Find where the given text appears and provide that cell's center as (X, Y) coordinate. 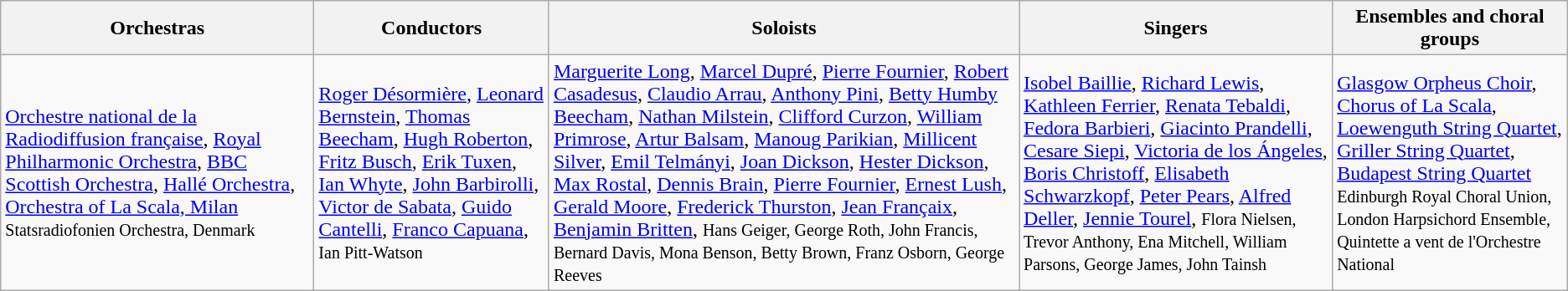
Singers (1176, 28)
Soloists (784, 28)
Orchestras (157, 28)
Conductors (432, 28)
Ensembles and choral groups (1451, 28)
